For the text-containing cell, return its midpoint in (x, y) coordinate format. 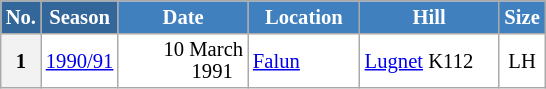
Hill (430, 16)
No. (21, 16)
Falun (304, 60)
Size (522, 16)
Season (80, 16)
10 March 1991 (183, 60)
Location (304, 16)
Date (183, 16)
1 (21, 60)
1990/91 (80, 60)
Lugnet K112 (430, 60)
LH (522, 60)
